Output the [X, Y] coordinate of the center of the cell containing the given text.  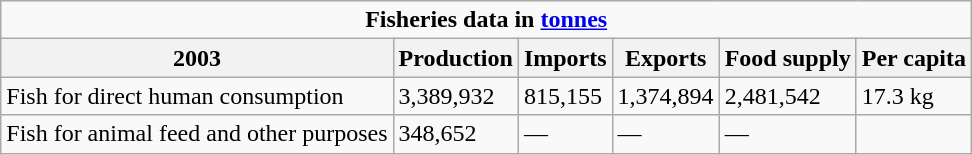
815,155 [565, 96]
Exports [666, 58]
3,389,932 [456, 96]
Imports [565, 58]
Fisheries data in tonnes [486, 20]
348,652 [456, 134]
2,481,542 [788, 96]
Fish for direct human consumption [197, 96]
17.3 kg [914, 96]
Per capita [914, 58]
Food supply [788, 58]
Fish for animal feed and other purposes [197, 134]
1,374,894 [666, 96]
Production [456, 58]
2003 [197, 58]
